Provide the (X, Y) coordinate of the cell's center where the given text is located.  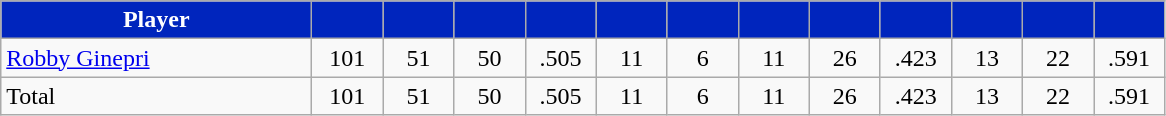
Player (156, 20)
Robby Ginepri (156, 58)
Total (156, 96)
